Output the [x, y] coordinate of the center of the cell containing the given text.  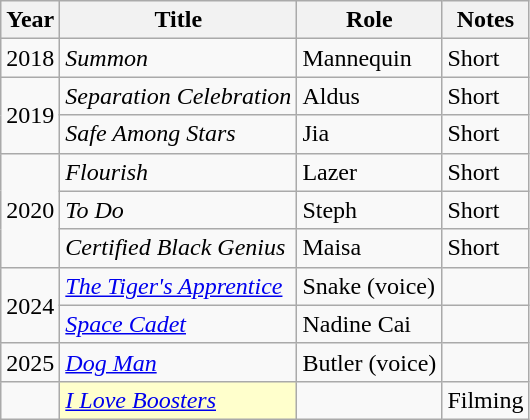
Steph [370, 210]
Snake (voice) [370, 286]
2024 [30, 305]
2020 [30, 210]
2025 [30, 362]
The Tiger's Apprentice [178, 286]
2018 [30, 58]
Butler (voice) [370, 362]
Year [30, 20]
To Do [178, 210]
Certified Black Genius [178, 248]
Jia [370, 134]
2019 [30, 115]
Space Cadet [178, 324]
Maisa [370, 248]
I Love Boosters [178, 400]
Filming [486, 400]
Separation Celebration [178, 96]
Role [370, 20]
Safe Among Stars [178, 134]
Summon [178, 58]
Title [178, 20]
Nadine Cai [370, 324]
Lazer [370, 172]
Dog Man [178, 362]
Mannequin [370, 58]
Aldus [370, 96]
Flourish [178, 172]
Notes [486, 20]
